From the cell containing the given text, extract its center point as [X, Y] coordinate. 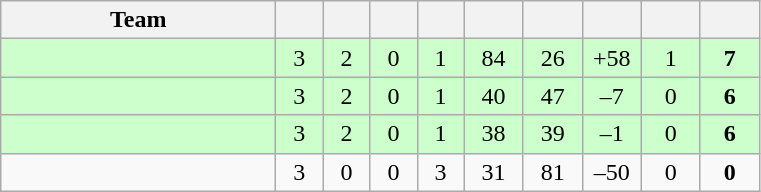
Team [138, 20]
84 [494, 58]
38 [494, 134]
47 [552, 96]
81 [552, 172]
–1 [612, 134]
39 [552, 134]
40 [494, 96]
31 [494, 172]
–7 [612, 96]
26 [552, 58]
7 [730, 58]
+58 [612, 58]
–50 [612, 172]
